For the text-containing cell, return its midpoint in [x, y] coordinate format. 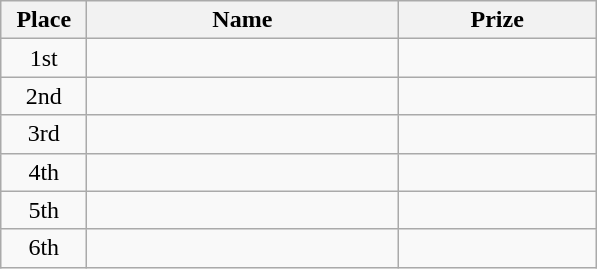
Prize [498, 20]
2nd [44, 96]
1st [44, 58]
5th [44, 210]
4th [44, 172]
3rd [44, 134]
6th [44, 248]
Name [242, 20]
Place [44, 20]
